Pinpoint the cell where the given text exists, returning its (X, Y) midpoint coordinate. 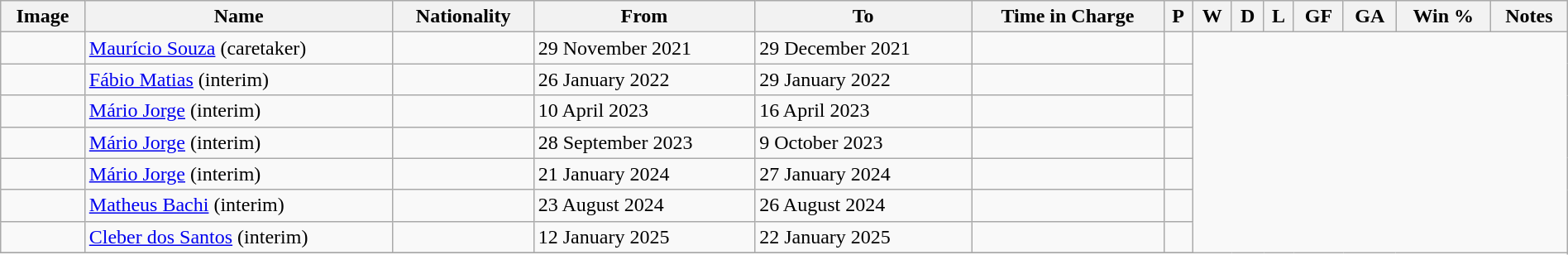
29 January 2022 (863, 79)
P (1178, 17)
29 November 2021 (643, 48)
From (643, 17)
Time in Charge (1068, 17)
Name (238, 17)
26 January 2022 (643, 79)
28 September 2023 (643, 142)
27 January 2024 (863, 174)
L (1279, 17)
Image (43, 17)
22 January 2025 (863, 237)
29 December 2021 (863, 48)
Matheus Bachi (interim) (238, 205)
GF (1318, 17)
9 October 2023 (863, 142)
Maurício Souza (caretaker) (238, 48)
12 January 2025 (643, 237)
26 August 2024 (863, 205)
Fábio Matias (interim) (238, 79)
Cleber dos Santos (interim) (238, 237)
16 April 2023 (863, 111)
Notes (1530, 17)
W (1212, 17)
21 January 2024 (643, 174)
D (1247, 17)
GA (1370, 17)
To (863, 17)
Win % (1443, 17)
23 August 2024 (643, 205)
Nationality (463, 17)
10 April 2023 (643, 111)
